From the cell containing the given text, extract its center point as (x, y) coordinate. 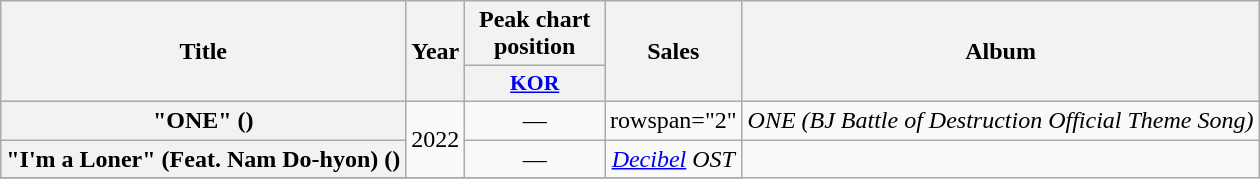
ONE (BJ Battle of Destruction Official Theme Song) (1000, 120)
"I'm a Loner" (Feat. Nam Do-hyon) () (204, 159)
Album (1000, 52)
2022 (436, 139)
"ONE" () (204, 120)
KOR (535, 84)
Sales (674, 52)
Decibel OST (674, 159)
Year (436, 52)
Peak chart position (535, 34)
Title (204, 52)
rowspan="2" (674, 120)
